From the cell containing the given text, extract its center point as [x, y] coordinate. 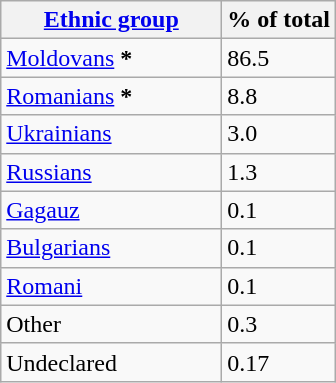
8.8 [279, 96]
1.3 [279, 172]
Undeclared [112, 362]
Other [112, 324]
% of total [279, 20]
3.0 [279, 134]
86.5 [279, 58]
0.3 [279, 324]
Romanians * [112, 96]
Ethnic group [112, 20]
Romani [112, 286]
Gagauz [112, 210]
Bulgarians [112, 248]
Moldovans * [112, 58]
0.17 [279, 362]
Ukrainians [112, 134]
Russians [112, 172]
